Capture the cell that displays the provided text and extract its [x, y] central coordinate. 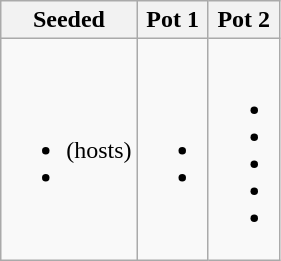
(hosts) [69, 150]
Pot 1 [172, 20]
Pot 2 [244, 20]
Seeded [69, 20]
